Identify which cell holds the provided text, then report its [X, Y] central coordinate. 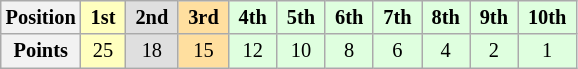
2nd [152, 17]
9th [494, 17]
8th [446, 17]
1st [104, 17]
2 [494, 51]
25 [104, 51]
12 [253, 51]
10 [301, 51]
Points [41, 51]
4 [446, 51]
10th [547, 17]
1 [547, 51]
6 [397, 51]
4th [253, 17]
6th [349, 17]
7th [397, 17]
5th [301, 17]
18 [152, 51]
Position [41, 17]
8 [349, 51]
3rd [203, 17]
15 [203, 51]
